Determine the [x, y] coordinate at the center of the cell enclosing the given text.  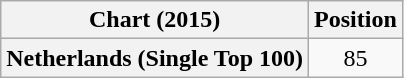
85 [356, 58]
Netherlands (Single Top 100) [155, 58]
Chart (2015) [155, 20]
Position [356, 20]
